Output the (x, y) coordinate of the center of the cell containing the given text.  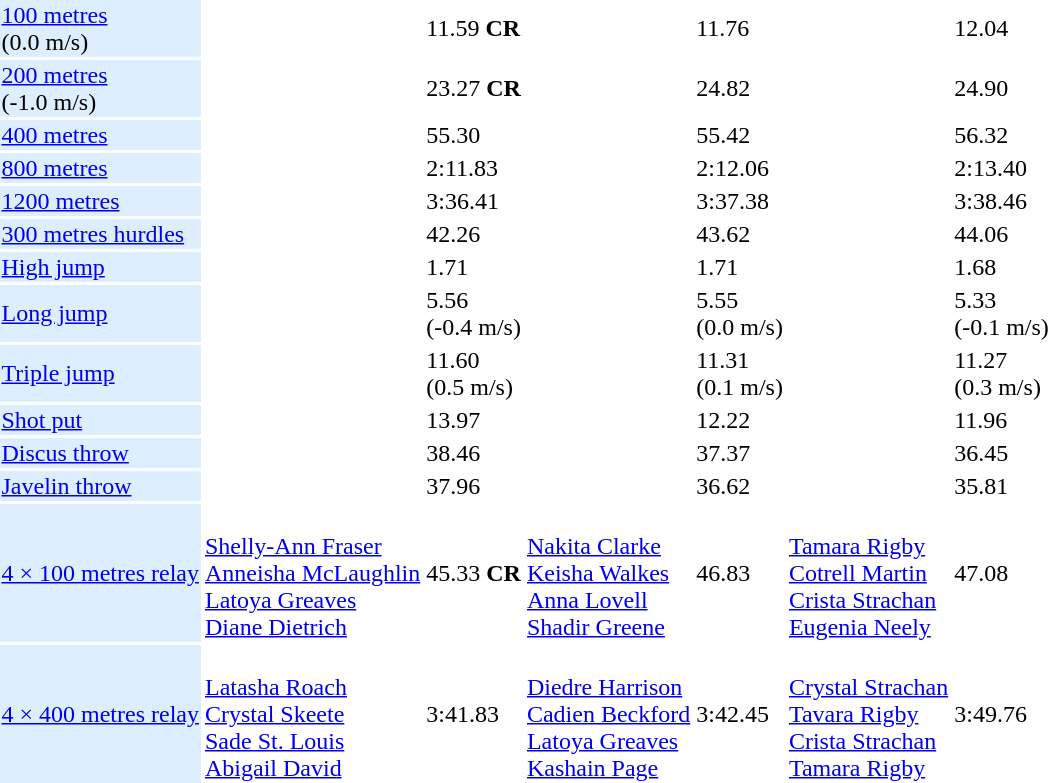
Discus throw (100, 453)
2:12.06 (740, 168)
23.27 CR (474, 88)
2:11.83 (474, 168)
12.22 (740, 420)
Latasha Roach Crystal Skeete Sade St. Louis Abigail David (312, 714)
37.96 (474, 486)
Diedre Harrison Cadien Beckford Latoya Greaves Kashain Page (608, 714)
42.26 (474, 234)
Long jump (100, 314)
Shot put (100, 420)
Tamara Rigby Cotrell Martin Crista Strachan Eugenia Neely (868, 573)
4 × 100 metres relay (100, 573)
38.46 (474, 453)
400 metres (100, 135)
3:37.38 (740, 201)
46.83 (740, 573)
1200 metres (100, 201)
11.31 (0.1 m/s) (740, 374)
45.33 CR (474, 573)
11.76 (740, 28)
5.56 (-0.4 m/s) (474, 314)
37.37 (740, 453)
4 × 400 metres relay (100, 714)
36.62 (740, 486)
24.82 (740, 88)
43.62 (740, 234)
High jump (100, 267)
3:36.41 (474, 201)
55.30 (474, 135)
Nakita Clarke Keisha Walkes Anna Lovell Shadir Greene (608, 573)
13.97 (474, 420)
800 metres (100, 168)
Crystal Strachan Tavara Rigby Crista Strachan Tamara Rigby (868, 714)
3:41.83 (474, 714)
300 metres hurdles (100, 234)
11.60 (0.5 m/s) (474, 374)
100 metres (0.0 m/s) (100, 28)
55.42 (740, 135)
200 metres (-1.0 m/s) (100, 88)
5.55 (0.0 m/s) (740, 314)
Triple jump (100, 374)
3:42.45 (740, 714)
11.59 CR (474, 28)
Javelin throw (100, 486)
Shelly-Ann Fraser Anneisha McLaughlin Latoya Greaves Diane Dietrich (312, 573)
